Output the [X, Y] coordinate of the center of the cell containing the given text.  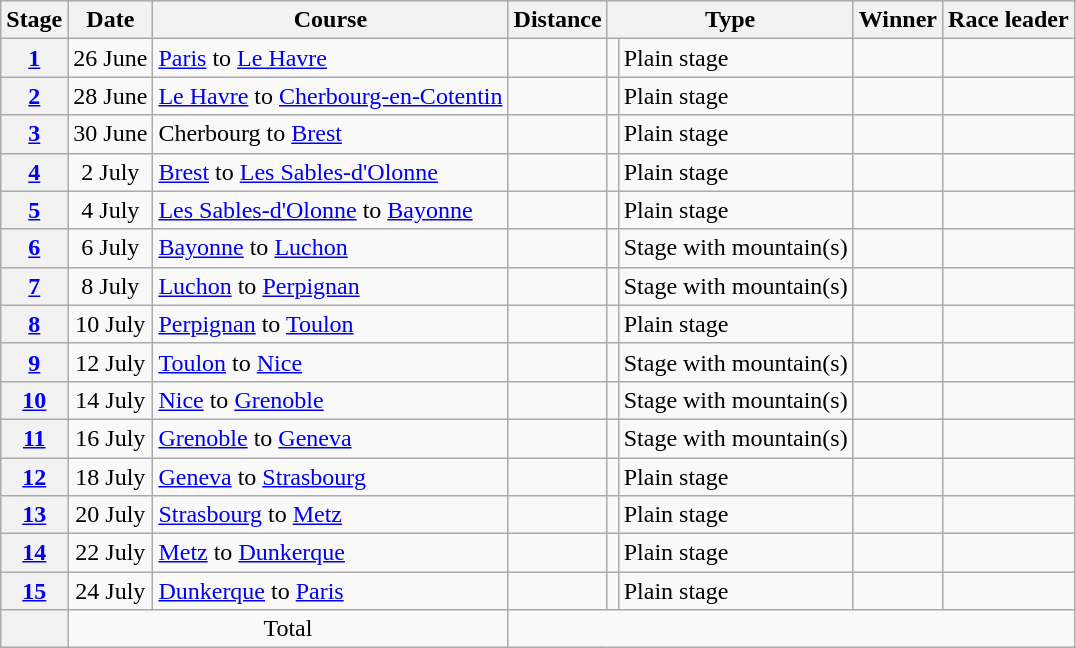
Winner [898, 20]
11 [34, 438]
4 [34, 172]
Date [110, 20]
Type [730, 20]
Metz to Dunkerque [330, 553]
Stage [34, 20]
Dunkerque to Paris [330, 591]
2 [34, 96]
Race leader [1009, 20]
9 [34, 362]
Geneva to Strasbourg [330, 477]
13 [34, 515]
15 [34, 591]
6 July [110, 248]
3 [34, 134]
18 July [110, 477]
10 [34, 400]
Grenoble to Geneva [330, 438]
4 July [110, 210]
14 July [110, 400]
Le Havre to Cherbourg-en-Cotentin [330, 96]
28 June [110, 96]
22 July [110, 553]
Cherbourg to Brest [330, 134]
6 [34, 248]
1 [34, 58]
30 June [110, 134]
26 June [110, 58]
10 July [110, 324]
Bayonne to Luchon [330, 248]
2 July [110, 172]
Toulon to Nice [330, 362]
Strasbourg to Metz [330, 515]
Perpignan to Toulon [330, 324]
Distance [558, 20]
Total [288, 629]
12 [34, 477]
Nice to Grenoble [330, 400]
12 July [110, 362]
8 July [110, 286]
5 [34, 210]
16 July [110, 438]
Les Sables-d'Olonne to Bayonne [330, 210]
24 July [110, 591]
Course [330, 20]
Luchon to Perpignan [330, 286]
8 [34, 324]
Paris to Le Havre [330, 58]
20 July [110, 515]
14 [34, 553]
7 [34, 286]
Brest to Les Sables-d'Olonne [330, 172]
